Locate the cell with the specified text and output its [x, y] center coordinate. 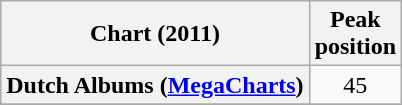
Dutch Albums (MegaCharts) [155, 85]
45 [355, 85]
Peakposition [355, 34]
Chart (2011) [155, 34]
